Scan for the cell matching the given text and deliver its [X, Y] coordinate at center. 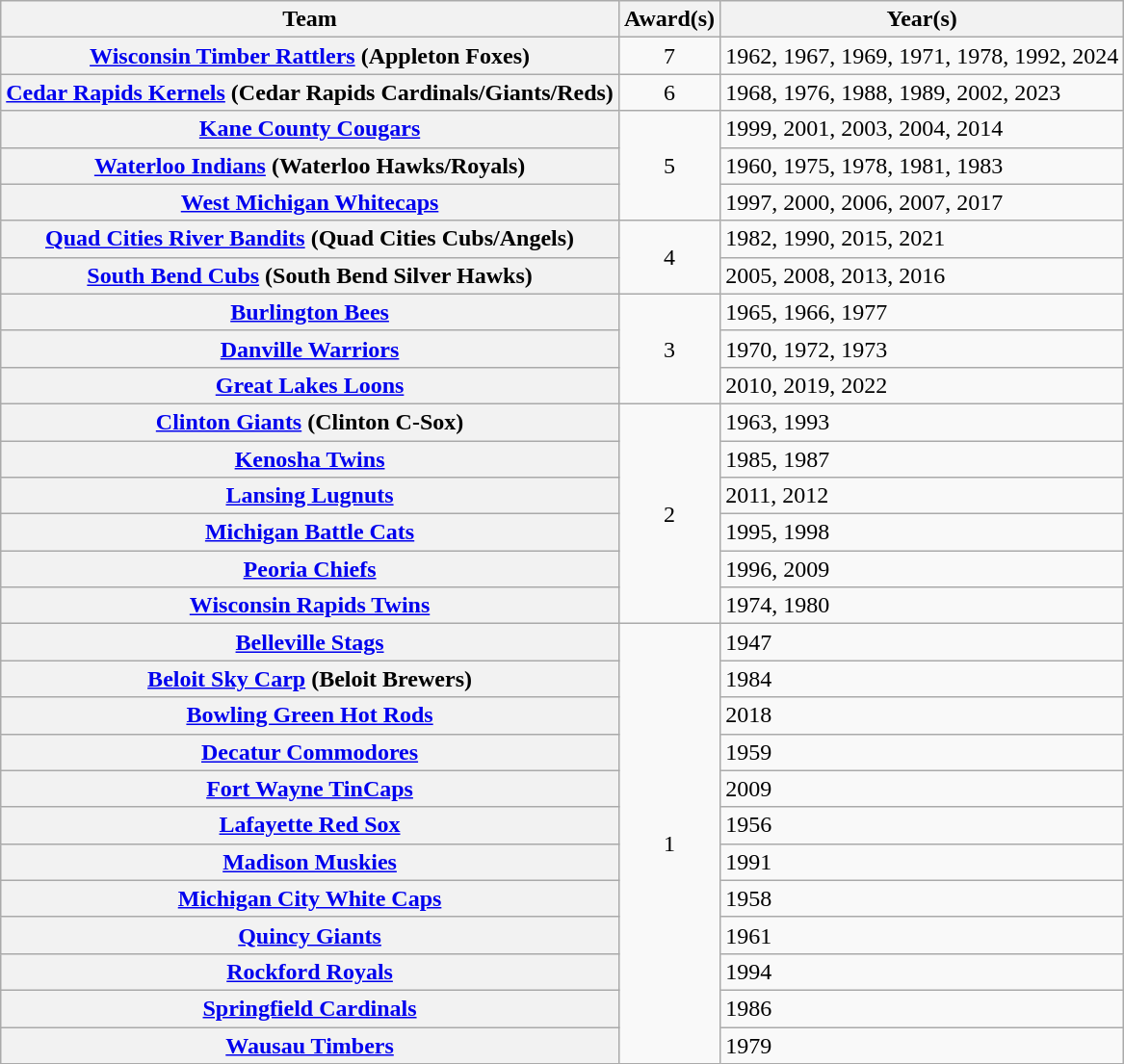
1960, 1975, 1978, 1981, 1983 [923, 166]
West Michigan Whitecaps [310, 202]
Peoria Chiefs [310, 569]
Lafayette Red Sox [310, 825]
Michigan City White Caps [310, 898]
1965, 1966, 1977 [923, 312]
Quincy Giants [310, 935]
Award(s) [668, 19]
Bowling Green Hot Rods [310, 715]
Beloit Sky Carp (Beloit Brewers) [310, 679]
Quad Cities River Bandits (Quad Cities Cubs/Angels) [310, 239]
Burlington Bees [310, 312]
3 [668, 349]
4 [668, 257]
2010, 2019, 2022 [923, 385]
1985, 1987 [923, 459]
Waterloo Indians (Waterloo Hawks/Royals) [310, 166]
Decatur Commodores [310, 752]
Belleville Stags [310, 642]
1963, 1993 [923, 422]
1982, 1990, 2015, 2021 [923, 239]
Michigan Battle Cats [310, 532]
Kane County Cougars [310, 129]
1962, 1967, 1969, 1971, 1978, 1992, 2024 [923, 56]
5 [668, 166]
Madison Muskies [310, 862]
Lansing Lugnuts [310, 496]
1984 [923, 679]
2018 [923, 715]
Kenosha Twins [310, 459]
Cedar Rapids Kernels (Cedar Rapids Cardinals/Giants/Reds) [310, 92]
1958 [923, 898]
1991 [923, 862]
Year(s) [923, 19]
2009 [923, 789]
Wisconsin Rapids Twins [310, 606]
1974, 1980 [923, 606]
1 [668, 843]
2 [668, 513]
1959 [923, 752]
1968, 1976, 1988, 1989, 2002, 2023 [923, 92]
Fort Wayne TinCaps [310, 789]
Wisconsin Timber Rattlers (Appleton Foxes) [310, 56]
1996, 2009 [923, 569]
2005, 2008, 2013, 2016 [923, 275]
1961 [923, 935]
South Bend Cubs (South Bend Silver Hawks) [310, 275]
1999, 2001, 2003, 2004, 2014 [923, 129]
Danville Warriors [310, 349]
1994 [923, 972]
Clinton Giants (Clinton C-Sox) [310, 422]
1997, 2000, 2006, 2007, 2017 [923, 202]
1970, 1972, 1973 [923, 349]
6 [668, 92]
1995, 1998 [923, 532]
Great Lakes Loons [310, 385]
1986 [923, 1008]
1979 [923, 1045]
1947 [923, 642]
Springfield Cardinals [310, 1008]
Wausau Timbers [310, 1045]
Rockford Royals [310, 972]
7 [668, 56]
2011, 2012 [923, 496]
1956 [923, 825]
Team [310, 19]
